Output the (x, y) coordinate of the center of the cell containing the given text.  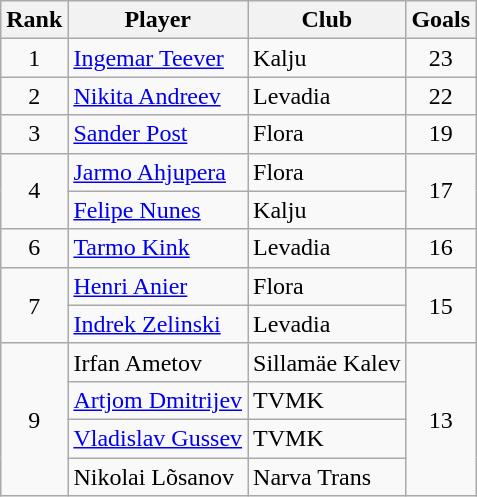
13 (441, 419)
15 (441, 305)
9 (34, 419)
7 (34, 305)
23 (441, 58)
Sander Post (158, 134)
Rank (34, 20)
Jarmo Ahjupera (158, 172)
4 (34, 191)
2 (34, 96)
Sillamäe Kalev (327, 362)
Tarmo Kink (158, 248)
Nikita Andreev (158, 96)
1 (34, 58)
Club (327, 20)
Ingemar Teever (158, 58)
Henri Anier (158, 286)
19 (441, 134)
Indrek Zelinski (158, 324)
22 (441, 96)
16 (441, 248)
Felipe Nunes (158, 210)
17 (441, 191)
Narva Trans (327, 477)
Artjom Dmitrijev (158, 400)
Vladislav Gussev (158, 438)
Irfan Ametov (158, 362)
Player (158, 20)
Goals (441, 20)
3 (34, 134)
Nikolai Lõsanov (158, 477)
6 (34, 248)
